Capture the cell that displays the provided text and extract its [X, Y] central coordinate. 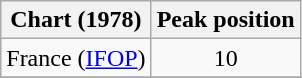
Chart (1978) [76, 20]
Peak position [226, 20]
10 [226, 58]
France (IFOP) [76, 58]
